Determine the [X, Y] coordinate at the center of the cell enclosing the given text.  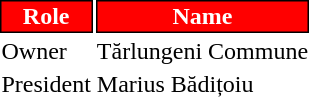
Owner [46, 51]
Role [46, 16]
Tărlungeni Commune [202, 51]
Name [202, 16]
